Return the [X, Y] coordinate for the center point of the cell that contains the specified text.  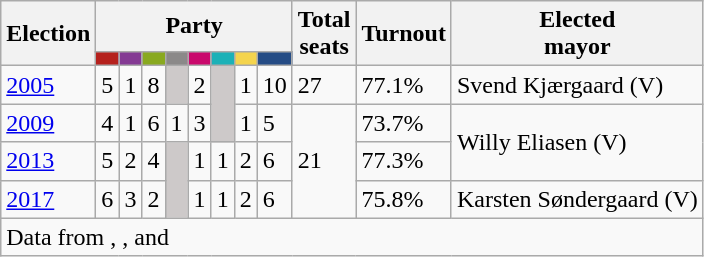
2017 [48, 199]
Karsten Søndergaard (V) [577, 199]
Electedmayor [577, 34]
Turnout [404, 34]
Party [194, 26]
Svend Kjærgaard (V) [577, 85]
Totalseats [324, 34]
75.8% [404, 199]
21 [324, 161]
2005 [48, 85]
2013 [48, 161]
Willy Eliasen (V) [577, 142]
73.7% [404, 123]
8 [154, 85]
Data from , , and [352, 237]
2009 [48, 123]
10 [274, 85]
Election [48, 34]
27 [324, 85]
77.3% [404, 161]
77.1% [404, 85]
